Detect which cell encompasses the target text, then output its (x, y) center coordinate. 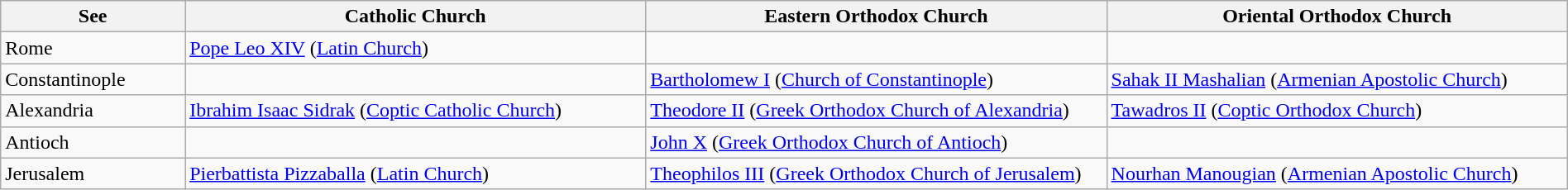
Antioch (93, 142)
Theophilos III (Greek Orthodox Church of Jerusalem) (877, 173)
Rome (93, 48)
Alexandria (93, 111)
See (93, 17)
John X (Greek Orthodox Church of Antioch) (877, 142)
Constantinople (93, 79)
Eastern Orthodox Church (877, 17)
Nourhan Manougian (Armenian Apostolic Church) (1336, 173)
Oriental Orthodox Church (1336, 17)
Jerusalem (93, 173)
Pierbattista Pizzaballa (Latin Church) (415, 173)
Bartholomew I (Church of Constantinople) (877, 79)
Catholic Church (415, 17)
Theodore II (Greek Orthodox Church of Alexandria) (877, 111)
Ibrahim Isaac Sidrak (Coptic Catholic Church) (415, 111)
Tawadros II (Coptic Orthodox Church) (1336, 111)
Sahak II Mashalian (Armenian Apostolic Church) (1336, 79)
Pope Leo XIV (Latin Church) (415, 48)
